Find where the given text appears and provide that cell's center as (x, y) coordinate. 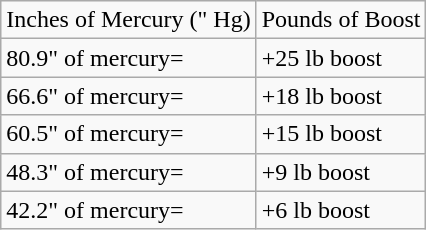
+15 lb boost (341, 134)
48.3" of mercury= (128, 172)
+6 lb boost (341, 210)
60.5" of mercury= (128, 134)
66.6" of mercury= (128, 96)
+9 lb boost (341, 172)
Inches of Mercury (" Hg) (128, 20)
80.9" of mercury= (128, 58)
+25 lb boost (341, 58)
42.2" of mercury= (128, 210)
+18 lb boost (341, 96)
Pounds of Boost (341, 20)
